Locate the cell with the specified text and output its [x, y] center coordinate. 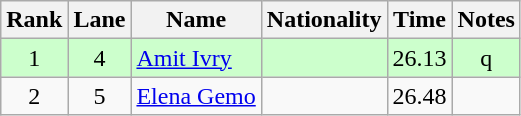
1 [34, 58]
4 [100, 58]
Name [196, 20]
Time [420, 20]
Rank [34, 20]
26.13 [420, 58]
5 [100, 96]
Lane [100, 20]
Elena Gemo [196, 96]
Nationality [324, 20]
2 [34, 96]
q [486, 58]
Amit Ivry [196, 58]
Notes [486, 20]
26.48 [420, 96]
